Extract the [X, Y] coordinate from the center of the cell holding the provided text.  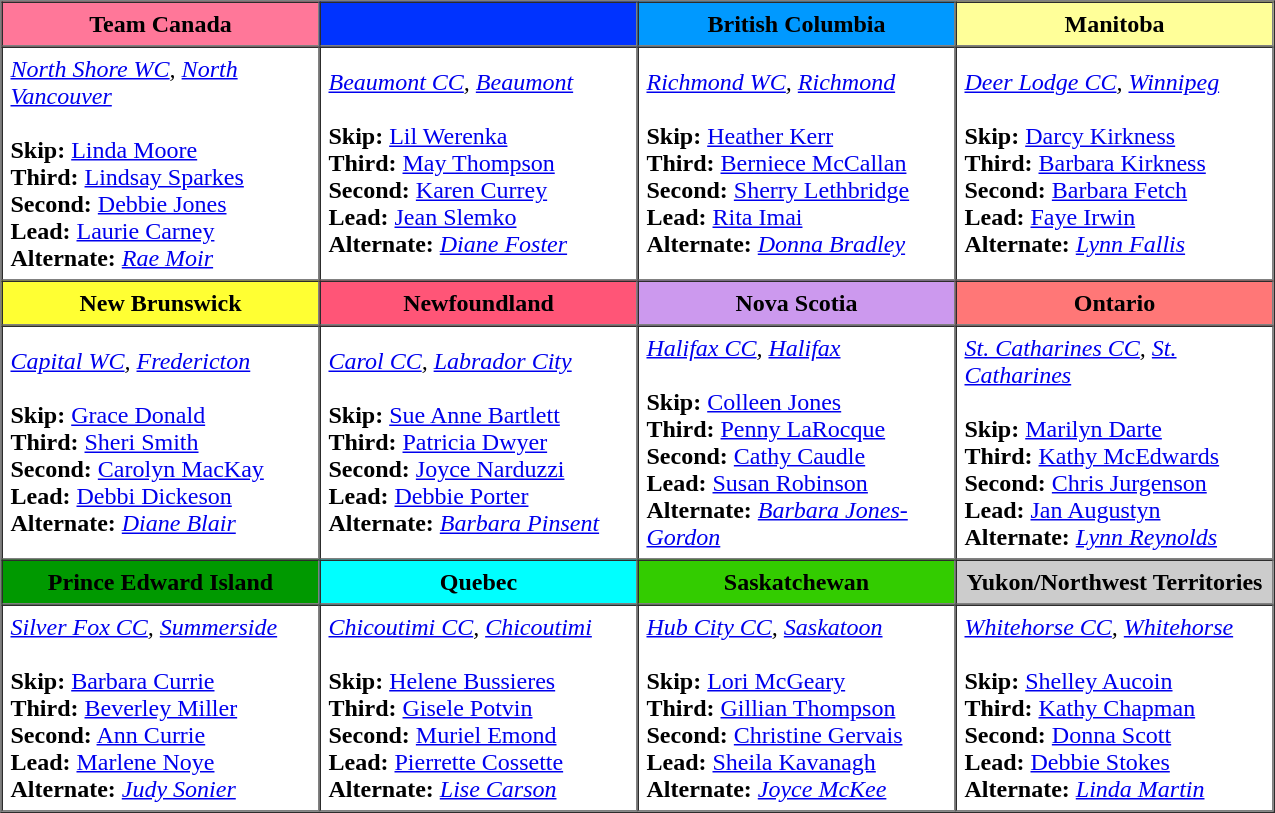
Quebec [479, 582]
Halifax CC, Halifax Skip: Colleen Jones Third: Penny LaRocque Second: Cathy Caudle Lead: Susan Robinson Alternate: Barbara Jones-Gordon [797, 443]
Richmond WC, Richmond Skip: Heather Kerr Third: Berniece McCallan Second: Sherry Lethbridge Lead: Rita Imai Alternate: Donna Bradley [797, 163]
Capital WC, Fredericton Skip: Grace Donald Third: Sheri Smith Second: Carolyn MacKay Lead: Debbi Dickeson Alternate: Diane Blair [161, 443]
Team Canada [161, 24]
Whitehorse CC, Whitehorse Skip: Shelley Aucoin Third: Kathy Chapman Second: Donna Scott Lead: Debbie Stokes Alternate: Linda Martin [1115, 708]
Saskatchewan [797, 582]
Deer Lodge CC, Winnipeg Skip: Darcy Kirkness Third: Barbara Kirkness Second: Barbara Fetch Lead: Faye Irwin Alternate: Lynn Fallis [1115, 163]
Silver Fox CC, Summerside Skip: Barbara Currie Third: Beverley Miller Second: Ann Currie Lead: Marlene Noye Alternate: Judy Sonier [161, 708]
North Shore WC, North Vancouver Skip: Linda Moore Third: Lindsay Sparkes Second: Debbie Jones Lead: Laurie Carney Alternate: Rae Moir [161, 163]
Ontario [1115, 302]
British Columbia [797, 24]
Hub City CC, Saskatoon Skip: Lori McGeary Third: Gillian Thompson Second: Christine Gervais Lead: Sheila Kavanagh Alternate: Joyce McKee [797, 708]
Yukon/Northwest Territories [1115, 582]
Beaumont CC, Beaumont Skip: Lil Werenka Third: May Thompson Second: Karen Currey Lead: Jean Slemko Alternate: Diane Foster [479, 163]
Newfoundland [479, 302]
New Brunswick [161, 302]
Prince Edward Island [161, 582]
Chicoutimi CC, Chicoutimi Skip: Helene Bussieres Third: Gisele Potvin Second: Muriel Emond Lead: Pierrette Cossette Alternate: Lise Carson [479, 708]
Manitoba [1115, 24]
Nova Scotia [797, 302]
St. Catharines CC, St. Catharines Skip: Marilyn Darte Third: Kathy McEdwards Second: Chris Jurgenson Lead: Jan Augustyn Alternate: Lynn Reynolds [1115, 443]
Carol CC, Labrador City Skip: Sue Anne Bartlett Third: Patricia Dwyer Second: Joyce Narduzzi Lead: Debbie Porter Alternate: Barbara Pinsent [479, 443]
